Locate the cell with the specified text and output its [X, Y] center coordinate. 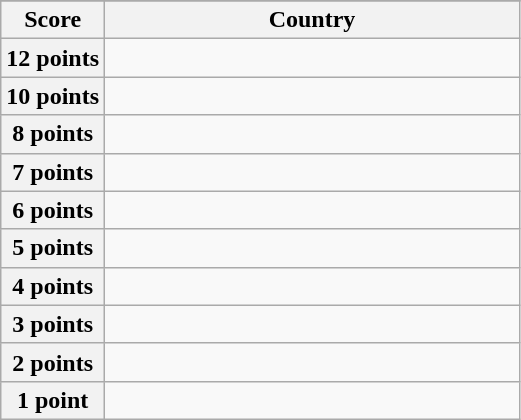
10 points [53, 96]
Score [53, 20]
3 points [53, 324]
6 points [53, 210]
7 points [53, 172]
8 points [53, 134]
4 points [53, 286]
2 points [53, 362]
5 points [53, 248]
12 points [53, 58]
1 point [53, 400]
Country [312, 20]
